Return (x, y) of the center of cell containing provided text 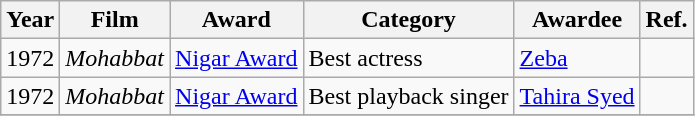
Category (408, 20)
Film (115, 20)
Awardee (577, 20)
Tahira Syed (577, 96)
Year (30, 20)
Best actress (408, 58)
Award (237, 20)
Best playback singer (408, 96)
Zeba (577, 58)
Ref. (666, 20)
